Pinpoint the cell where the given text exists, returning its (x, y) midpoint coordinate. 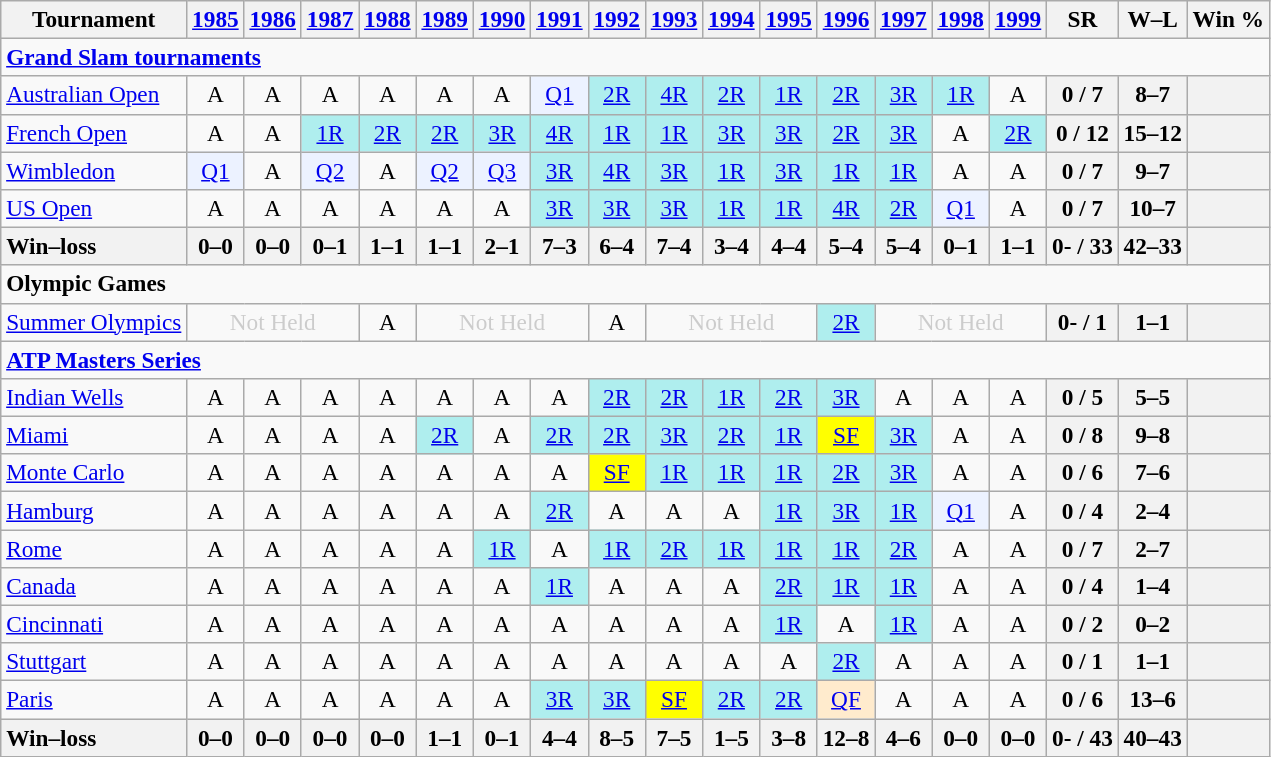
7–6 (1152, 473)
QF (846, 699)
1988 (388, 19)
Olympic Games (636, 284)
Indian Wells (94, 397)
Hamburg (94, 510)
9–8 (1152, 435)
42–33 (1152, 246)
Win % (1228, 19)
Wimbledon (94, 170)
0–2 (1152, 624)
7–3 (560, 246)
Cincinnati (94, 624)
Tournament (94, 19)
6–4 (616, 246)
Canada (94, 586)
Monte Carlo (94, 473)
Grand Slam tournaments (636, 57)
0 / 2 (1083, 624)
0- / 33 (1083, 246)
W–L (1152, 19)
Miami (94, 435)
1993 (674, 19)
Rome (94, 548)
SR (1083, 19)
ATP Masters Series (636, 359)
12–8 (846, 737)
1987 (330, 19)
Stuttgart (94, 662)
1999 (1018, 19)
0 / 5 (1083, 397)
8–7 (1152, 95)
0- / 1 (1083, 322)
1–5 (732, 737)
0 / 1 (1083, 662)
15–12 (1152, 133)
1990 (502, 19)
2–1 (502, 246)
40–43 (1152, 737)
0 / 8 (1083, 435)
1992 (616, 19)
1998 (960, 19)
1989 (444, 19)
1995 (788, 19)
10–7 (1152, 208)
13–6 (1152, 699)
1997 (904, 19)
1996 (846, 19)
4–6 (904, 737)
US Open (94, 208)
Q3 (502, 170)
1986 (272, 19)
1985 (216, 19)
8–5 (616, 737)
Paris (94, 699)
1991 (560, 19)
Summer Olympics (94, 322)
9–7 (1152, 170)
0 / 12 (1083, 133)
5–5 (1152, 397)
0- / 43 (1083, 737)
1–4 (1152, 586)
Australian Open (94, 95)
7–5 (674, 737)
3–8 (788, 737)
French Open (94, 133)
1994 (732, 19)
2–7 (1152, 548)
3–4 (732, 246)
2–4 (1152, 510)
7–4 (674, 246)
